Scan for the cell matching the given text and deliver its [X, Y] coordinate at center. 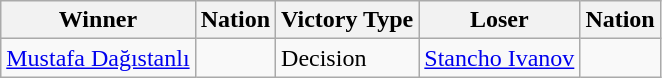
Loser [500, 20]
Mustafa Dağıstanlı [98, 58]
Decision [348, 58]
Stancho Ivanov [500, 58]
Winner [98, 20]
Victory Type [348, 20]
